Find where the given text appears and provide that cell's center as (X, Y) coordinate. 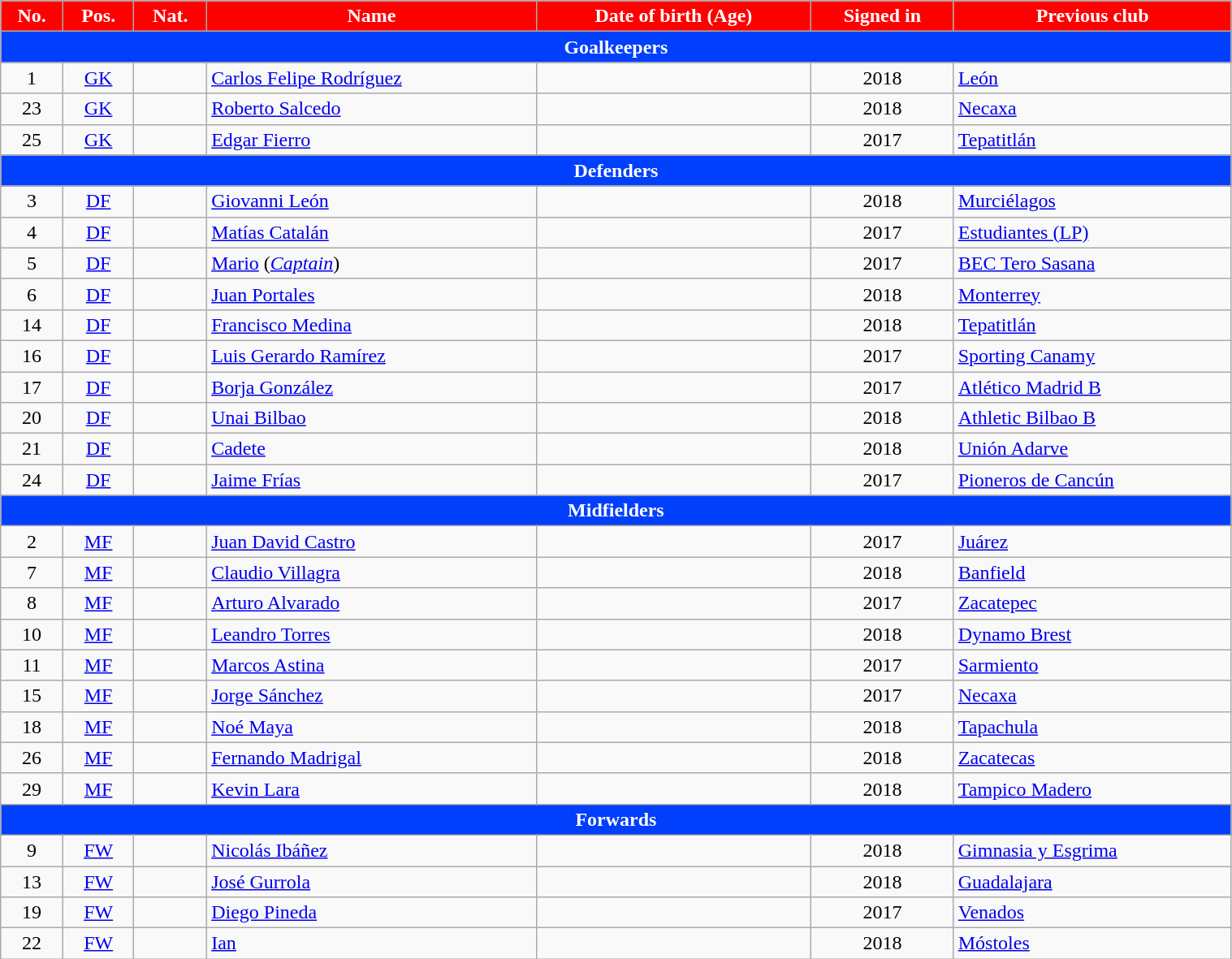
Midfielders (616, 511)
17 (32, 387)
21 (32, 449)
23 (32, 109)
9 (32, 850)
Móstoles (1092, 944)
1 (32, 78)
Arturo Alvarado (372, 603)
Matías Catalán (372, 232)
Kevin Lara (372, 788)
Nat. (171, 16)
26 (32, 758)
24 (32, 480)
Ian (372, 944)
Unión Adarve (1092, 449)
Pos. (98, 16)
29 (32, 788)
Goalkeepers (616, 47)
Francisco Medina (372, 325)
Diego Pineda (372, 913)
20 (32, 418)
No. (32, 16)
Nicolás Ibáñez (372, 850)
Guadalajara (1092, 881)
Tampico Madero (1092, 788)
18 (32, 727)
Dynamo Brest (1092, 634)
Tapachula (1092, 727)
Carlos Felipe Rodríguez (372, 78)
Zacatecas (1092, 758)
Date of birth (Age) (673, 16)
Cadete (372, 449)
11 (32, 665)
José Gurrola (372, 881)
7 (32, 572)
6 (32, 294)
Defenders (616, 171)
Sporting Canamy (1092, 356)
Edgar Fierro (372, 140)
3 (32, 201)
Estudiantes (LP) (1092, 232)
14 (32, 325)
Previous club (1092, 16)
Athletic Bilbao B (1092, 418)
25 (32, 140)
Banfield (1092, 572)
22 (32, 944)
Leandro Torres (372, 634)
Gimnasia y Esgrima (1092, 850)
Noé Maya (372, 727)
Roberto Salcedo (372, 109)
Juárez (1092, 542)
Jorge Sánchez (372, 696)
15 (32, 696)
Claudio Villagra (372, 572)
Zacatepec (1092, 603)
Atlético Madrid B (1092, 387)
Giovanni León (372, 201)
13 (32, 881)
BEC Tero Sasana (1092, 263)
Signed in (883, 16)
Monterrey (1092, 294)
Juan David Castro (372, 542)
Fernando Madrigal (372, 758)
Venados (1092, 913)
León (1092, 78)
Luis Gerardo Ramírez (372, 356)
Borja González (372, 387)
Marcos Astina (372, 665)
4 (32, 232)
2 (32, 542)
10 (32, 634)
8 (32, 603)
Pioneros de Cancún (1092, 480)
19 (32, 913)
Murciélagos (1092, 201)
Unai Bilbao (372, 418)
16 (32, 356)
5 (32, 263)
Mario (Captain) (372, 263)
Sarmiento (1092, 665)
Forwards (616, 819)
Juan Portales (372, 294)
Name (372, 16)
Jaime Frías (372, 480)
